Extract the (X, Y) coordinate from the center of the cell holding the provided text.  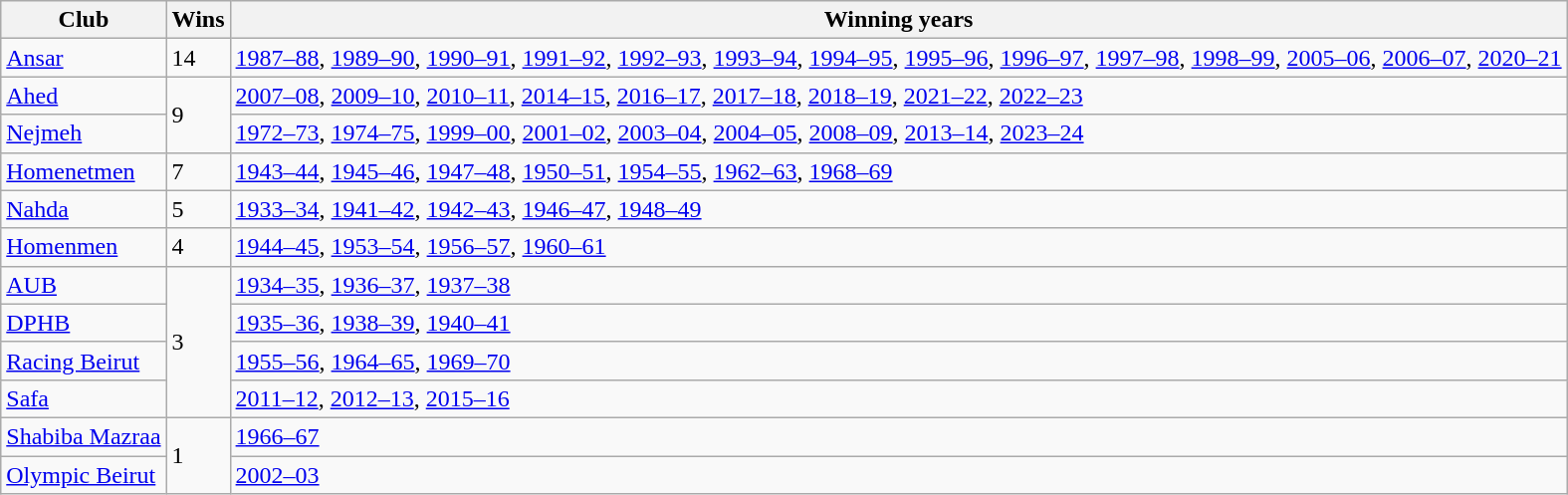
1972–73, 1974–75, 1999–00, 2001–02, 2003–04, 2004–05, 2008–09, 2013–14, 2023–24 (898, 133)
9 (198, 115)
AUB (84, 285)
4 (198, 247)
1944–45, 1953–54, 1956–57, 1960–61 (898, 247)
2002–03 (898, 475)
3 (198, 342)
Club (84, 20)
1933–34, 1941–42, 1942–43, 1946–47, 1948–49 (898, 209)
Nejmeh (84, 133)
2007–08, 2009–10, 2010–11, 2014–15, 2016–17, 2017–18, 2018–19, 2021–22, 2022–23 (898, 96)
5 (198, 209)
Shabiba Mazraa (84, 436)
1934–35, 1936–37, 1937–38 (898, 285)
1935–36, 1938–39, 1940–41 (898, 323)
1987–88, 1989–90, 1990–91, 1991–92, 1992–93, 1993–94, 1994–95, 1995–96, 1996–97, 1997–98, 1998–99, 2005–06, 2006–07, 2020–21 (898, 58)
Homenetmen (84, 171)
14 (198, 58)
Olympic Beirut (84, 475)
Racing Beirut (84, 361)
Ansar (84, 58)
Winning years (898, 20)
Homenmen (84, 247)
Safa (84, 398)
Wins (198, 20)
1955–56, 1964–65, 1969–70 (898, 361)
1 (198, 455)
DPHB (84, 323)
Nahda (84, 209)
2011–12, 2012–13, 2015–16 (898, 398)
7 (198, 171)
1966–67 (898, 436)
1943–44, 1945–46, 1947–48, 1950–51, 1954–55, 1962–63, 1968–69 (898, 171)
Ahed (84, 96)
